Locate the cell with the specified text and output its [x, y] center coordinate. 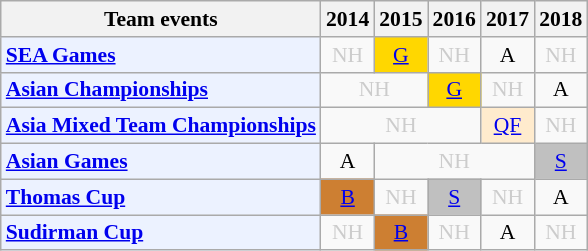
2016 [454, 19]
Asia Mixed Team Championships [161, 126]
SEA Games [161, 55]
Asian Games [161, 162]
Thomas Cup [161, 197]
QF [508, 126]
Sudirman Cup [161, 233]
2014 [348, 19]
Team events [161, 19]
Asian Championships [161, 90]
2018 [560, 19]
2017 [508, 19]
2015 [400, 19]
